From the cell containing the given text, extract its center point as (X, Y) coordinate. 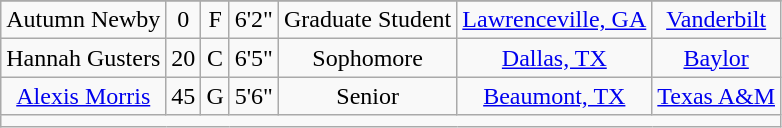
Vanderbilt (716, 20)
Texas A&M (716, 96)
Senior (367, 96)
G (215, 96)
6'5" (254, 58)
0 (184, 20)
Graduate Student (367, 20)
Lawrenceville, GA (554, 20)
20 (184, 58)
C (215, 58)
Beaumont, TX (554, 96)
F (215, 20)
45 (184, 96)
Baylor (716, 58)
5'6" (254, 96)
Dallas, TX (554, 58)
Sophomore (367, 58)
Autumn Newby (84, 20)
Hannah Gusters (84, 58)
6'2" (254, 20)
Alexis Morris (84, 96)
